Scan for the cell matching the given text and deliver its [X, Y] coordinate at center. 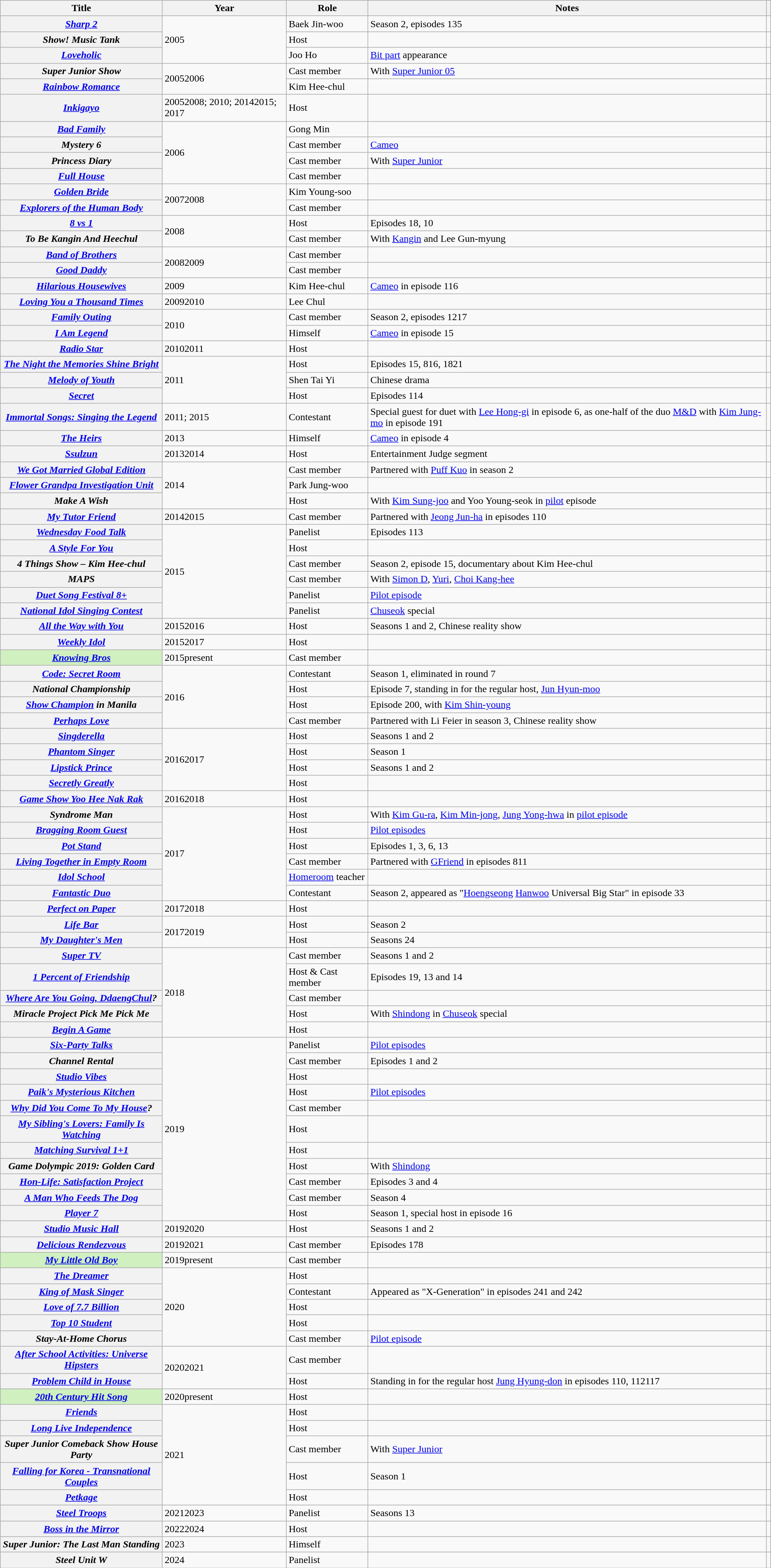
Partnered with Jeong Jun-ha in episodes 110 [567, 517]
8 vs 1 [82, 223]
4 Things Show – Kim Hee-chul [82, 564]
Perhaps Love [82, 721]
Loveholic [82, 55]
Immortal Songs: Singing the Legend [82, 417]
Problem Child in House [82, 1381]
Partnered with Li Feier in season 3, Chinese reality show [567, 721]
Petkage [82, 1497]
Super TV [82, 955]
Game Dolympic 2019: Golden Card [82, 1166]
Super Junior: The Last Man Standing [82, 1545]
2011 [224, 380]
Episodes 15, 816, 1821 [567, 364]
To Be Kangin And Heechul [82, 239]
Hilarious Housewives [82, 286]
2013 [224, 438]
Singderella [82, 736]
Season 4 [567, 1197]
2023 [224, 1545]
With Shindong [567, 1166]
Super Junior Comeback Show House Party [82, 1449]
Inkigayo [82, 108]
2014 [224, 485]
Bragging Room Guest [82, 830]
2024 [224, 1560]
Seasons 1 and 2, Chinese reality show [567, 626]
20152017 [224, 642]
2015 [224, 571]
Where Are You Going, DdaengChul? [82, 998]
With Shindong in Chuseok special [567, 1014]
My Daughter's Men [82, 940]
With Super Junior 05 [567, 71]
Sharp 2 [82, 24]
2016 [224, 697]
2008 [224, 231]
Seasons 13 [567, 1513]
20052006 [224, 79]
I Am Legend [82, 333]
20212023 [224, 1513]
Episode 200, with Kim Shin-young [567, 704]
Full House [82, 176]
Season 2, episodes 1217 [567, 317]
Life Bar [82, 924]
Show Champion in Manila [82, 704]
Partnered with GFriend in episodes 811 [567, 861]
2011; 2015 [224, 417]
Homeroom teacher [327, 877]
20052008; 2010; 20142015; 2017 [224, 108]
National Championship [82, 689]
After School Activities: Universe Hipsters [82, 1360]
Special guest for duet with Lee Hong-gi in episode 6, as one-half of the duo M&D with Kim Jung-mo in episode 191 [567, 417]
With Simon D, Yuri, Choi Kang-hee [567, 579]
20172019 [224, 932]
Season 1, special host in episode 16 [567, 1213]
Begin A Game [82, 1030]
Rainbow Romance [82, 87]
Season 1, eliminated in round 7 [567, 673]
Gong Min [327, 129]
MAPS [82, 579]
Syndrome Man [82, 814]
Cameo in episode 15 [567, 333]
2019 [224, 1129]
20202021 [224, 1368]
Radio Star [82, 349]
Top 10 Student [82, 1323]
Band of Brothers [82, 255]
Cameo [567, 145]
20082009 [224, 262]
Steel Unit W [82, 1560]
Season 2 [567, 924]
Episodes 178 [567, 1245]
Wednesday Food Talk [82, 532]
The Heirs [82, 438]
2020present [224, 1397]
Weekly Idol [82, 642]
My Little Old Boy [82, 1260]
Fantastic Duo [82, 893]
All the Way with You [82, 626]
With Kim Gu-ra, Kim Min-jong, Jung Yong-hwa in pilot episode [567, 814]
Notes [567, 8]
Episodes 1, 3, 6, 13 [567, 846]
Shen Tai Yi [327, 380]
Entertainment Judge segment [567, 454]
Lipstick Prince [82, 768]
1 Percent of Friendship [82, 976]
Idol School [82, 877]
Flower Grandpa Investigation Unit [82, 485]
Joo Ho [327, 55]
Loving You a Thousand Times [82, 302]
Living Together in Empty Room [82, 861]
Long Live Independence [82, 1428]
Steel Troops [82, 1513]
Role [327, 8]
Studio Vibes [82, 1077]
Chuseok special [567, 611]
The Night the Memories Shine Bright [82, 364]
2009 [224, 286]
Ssulzun [82, 454]
Episodes 18, 10 [567, 223]
Miracle Project Pick Me Pick Me [82, 1014]
Good Daddy [82, 270]
My Sibling's Lovers: Family Is Watching [82, 1129]
We Got Married Global Edition [82, 469]
2019present [224, 1260]
Family Outing [82, 317]
Year [224, 8]
Lee Chul [327, 302]
20072008 [224, 199]
Duet Song Festival 8+ [82, 595]
Title [82, 8]
Knowing Bros [82, 658]
20132014 [224, 454]
2017 [224, 854]
Appeared as "X-Generation" in episodes 241 and 242 [567, 1292]
Friends [82, 1412]
20102011 [224, 349]
Matching Survival 1+1 [82, 1150]
Studio Music Hall [82, 1229]
20172018 [224, 908]
20222024 [224, 1529]
Seasons 24 [567, 940]
Episodes 1 and 2 [567, 1061]
King of Mask Singer [82, 1292]
Why Did You Come To My House? [82, 1108]
Host & Cast member [327, 976]
With Kangin and Lee Gun-myung [567, 239]
Explorers of the Human Body [82, 207]
Channel Rental [82, 1061]
The Dreamer [82, 1276]
Season 2, episodes 135 [567, 24]
Pot Stand [82, 846]
A Man Who Feeds The Dog [82, 1197]
2005 [224, 40]
20th Century Hit Song [82, 1397]
Episodes 114 [567, 396]
Stay-At-Home Chorus [82, 1339]
Standing in for the regular host Jung Hyung-don in episodes 110, 112117 [567, 1381]
20152016 [224, 626]
Secretly Greatly [82, 783]
Hon-Life: Satisfaction Project [82, 1182]
2015present [224, 658]
National Idol Singing Contest [82, 611]
Cameo in episode 116 [567, 286]
Bit part appearance [567, 55]
Princess Diary [82, 160]
Partnered with Puff Kuo in season 2 [567, 469]
Baek Jin-woo [327, 24]
Episodes 113 [567, 532]
Mystery 6 [82, 145]
20092010 [224, 302]
20192020 [224, 1229]
Episodes 3 and 4 [567, 1182]
2018 [224, 992]
20142015 [224, 517]
Chinese drama [567, 380]
Paik's Mysterious Kitchen [82, 1092]
Delicious Rendezvous [82, 1245]
20162017 [224, 760]
Love of 7.7 Billion [82, 1307]
Episodes 19, 13 and 14 [567, 976]
Falling for Korea - Transnational Couples [82, 1476]
20162018 [224, 799]
Golden Bride [82, 192]
Game Show Yoo Hee Nak Rak [82, 799]
2010 [224, 325]
Park Jung-woo [327, 485]
A Style For You [82, 548]
Boss in the Mirror [82, 1529]
2006 [224, 152]
Perfect on Paper [82, 908]
Secret [82, 396]
Cameo in episode 4 [567, 438]
Code: Secret Room [82, 673]
With Kim Sung-joo and Yoo Young-seok in pilot episode [567, 501]
2020 [224, 1307]
My Tutor Friend [82, 517]
Melody of Youth [82, 380]
Player 7 [82, 1213]
Make A Wish [82, 501]
Episode 7, standing in for the regular host, Jun Hyun-moo [567, 689]
Six-Party Talks [82, 1045]
Kim Young-soo [327, 192]
Bad Family [82, 129]
2021 [224, 1455]
Season 2, appeared as "Hoengseong Hanwoo Universal Big Star" in episode 33 [567, 893]
20192021 [224, 1245]
Show! Music Tank [82, 40]
Super Junior Show [82, 71]
Phantom Singer [82, 752]
Season 2, episode 15, documentary about Kim Hee-chul [567, 564]
